For the text-containing cell, return its midpoint in (X, Y) coordinate format. 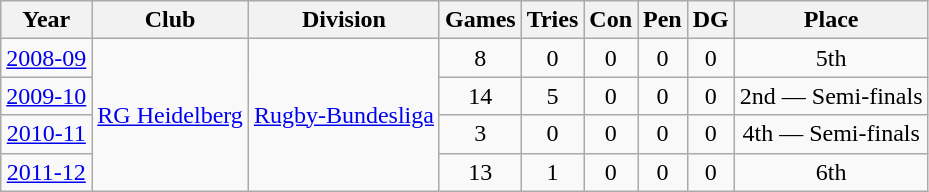
RG Heidelberg (170, 115)
Division (344, 20)
2009-10 (46, 96)
Tries (552, 20)
Club (170, 20)
8 (480, 58)
14 (480, 96)
5th (831, 58)
Con (611, 20)
2011-12 (46, 172)
4th — Semi-finals (831, 134)
1 (552, 172)
Pen (663, 20)
2008-09 (46, 58)
3 (480, 134)
DG (710, 20)
6th (831, 172)
Rugby-Bundesliga (344, 115)
Place (831, 20)
2010-11 (46, 134)
2nd — Semi-finals (831, 96)
5 (552, 96)
13 (480, 172)
Year (46, 20)
Games (480, 20)
